Determine the [x, y] coordinate at the center of the cell enclosing the given text.  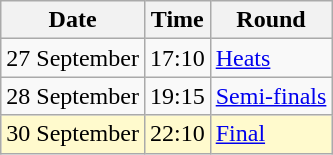
22:10 [177, 134]
30 September [73, 134]
19:15 [177, 96]
Time [177, 20]
Semi-finals [271, 96]
Date [73, 20]
Heats [271, 58]
28 September [73, 96]
Round [271, 20]
17:10 [177, 58]
Final [271, 134]
27 September [73, 58]
